Search for the cell housing the specified text and yield its (X, Y) center coordinate. 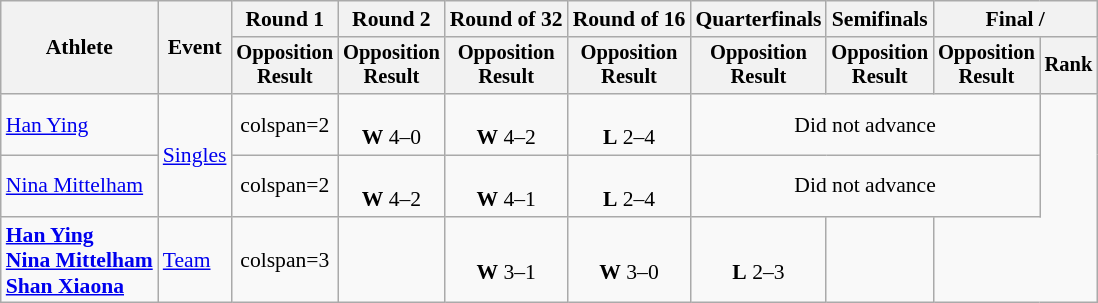
Semifinals (880, 19)
W 4–1 (506, 186)
Nina Mittelham (80, 186)
Rank (1069, 66)
W 4–0 (392, 124)
Singles (195, 155)
Round 1 (284, 19)
Athlete (80, 48)
Final / (1015, 19)
Event (195, 48)
Round 2 (392, 19)
Han Ying (80, 124)
Quarterfinals (758, 19)
Round of 16 (630, 19)
Round of 32 (506, 19)
